Provide the (X, Y) coordinate of the cell's center where the given text is located.  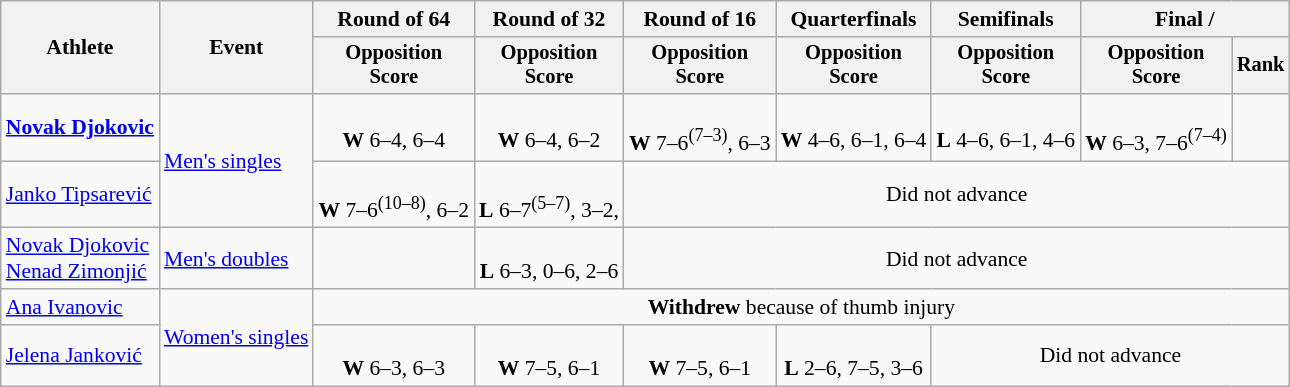
Women's singles (236, 338)
L 6–3, 0–6, 2–6 (549, 258)
Round of 32 (549, 19)
Round of 64 (394, 19)
Men's doubles (236, 258)
Semifinals (1006, 19)
Final / (1184, 19)
L 4–6, 6–1, 4–6 (1006, 128)
W 7–6(10–8), 6–2 (394, 194)
Jelena Janković (80, 356)
Quarterfinals (854, 19)
Rank (1261, 66)
W 6–3, 7–6(7–4) (1156, 128)
L 2–6, 7–5, 3–6 (854, 356)
W 6–4, 6–4 (394, 128)
W 4–6, 6–1, 6–4 (854, 128)
Men's singles (236, 161)
W 6–3, 6–3 (394, 356)
W 7–6(7–3), 6–3 (700, 128)
Athlete (80, 48)
Novak Djokovic (80, 128)
Janko Tipsarević (80, 194)
Round of 16 (700, 19)
Novak DjokovicNenad Zimonjić (80, 258)
W 6–4, 6–2 (549, 128)
Withdrew because of thumb injury (801, 307)
Ana Ivanovic (80, 307)
L 6–7(5–7), 3–2, (549, 194)
Event (236, 48)
